From the cell containing the given text, extract its center point as [x, y] coordinate. 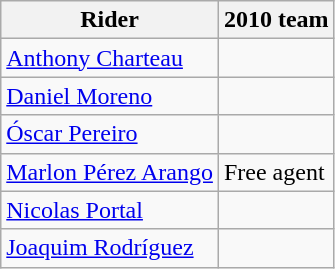
Nicolas Portal [110, 210]
2010 team [276, 20]
Anthony Charteau [110, 58]
Rider [110, 20]
Marlon Pérez Arango [110, 172]
Free agent [276, 172]
Daniel Moreno [110, 96]
Óscar Pereiro [110, 134]
Joaquim Rodríguez [110, 248]
